Extract the (X, Y) coordinate from the center of the cell holding the provided text.  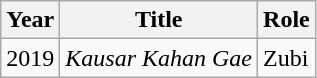
Title (159, 20)
2019 (30, 58)
Role (287, 20)
Year (30, 20)
Kausar Kahan Gae (159, 58)
Zubi (287, 58)
